Output the (X, Y) coordinate of the center of the cell containing the given text.  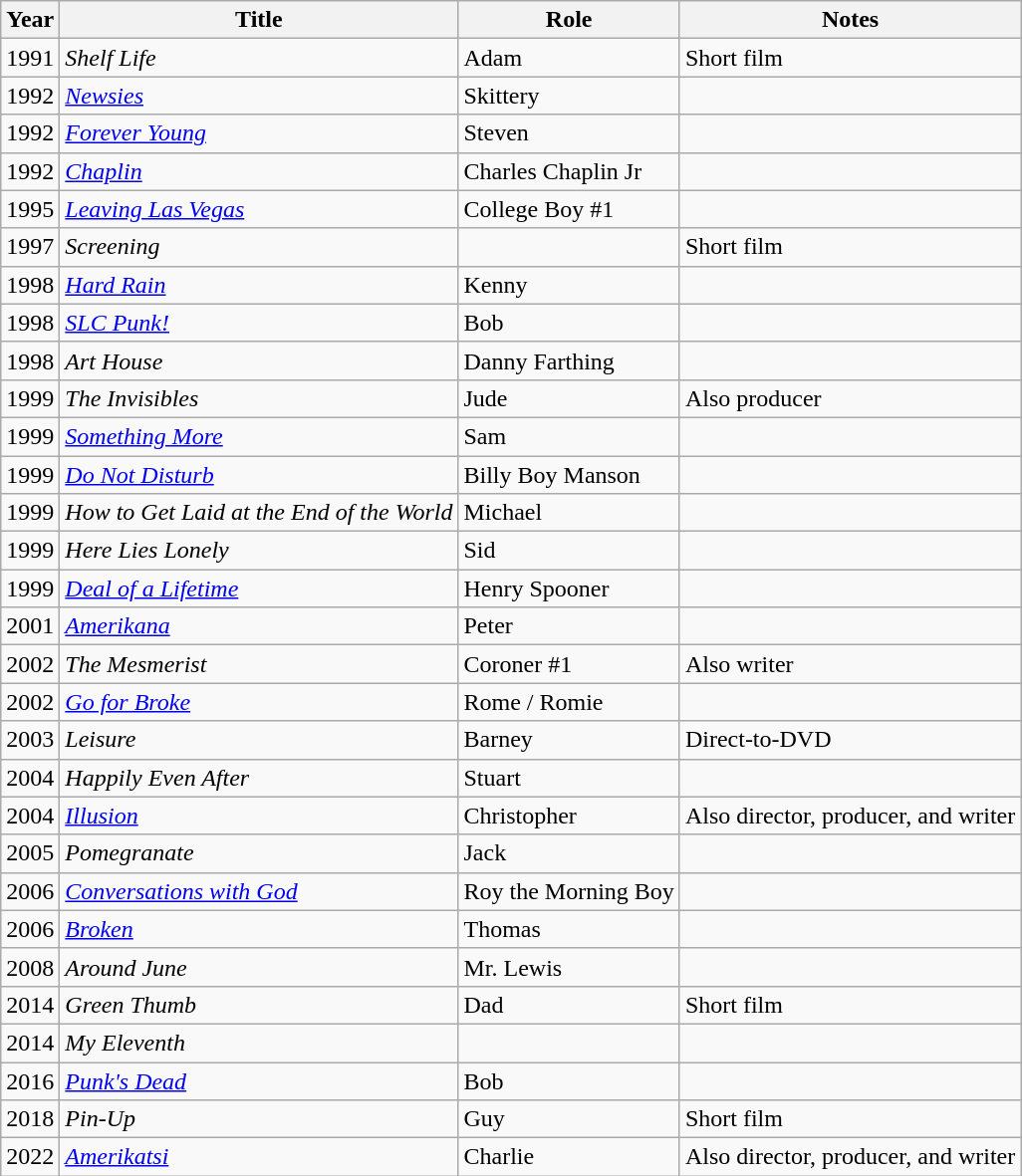
Green Thumb (259, 1005)
Leaving Las Vegas (259, 209)
2005 (30, 853)
Amerikatsi (259, 1157)
Jack (569, 853)
Guy (569, 1119)
2001 (30, 626)
Something More (259, 436)
Chaplin (259, 171)
Billy Boy Manson (569, 475)
Hard Rain (259, 285)
Christopher (569, 816)
Jude (569, 398)
Also writer (850, 664)
The Mesmerist (259, 664)
Skittery (569, 96)
Leisure (259, 740)
Around June (259, 967)
Peter (569, 626)
The Invisibles (259, 398)
Thomas (569, 929)
Screening (259, 247)
Forever Young (259, 133)
Pomegranate (259, 853)
Barney (569, 740)
Kenny (569, 285)
Coroner #1 (569, 664)
Go for Broke (259, 702)
Punk's Dead (259, 1080)
Dad (569, 1005)
Sam (569, 436)
Here Lies Lonely (259, 551)
How to Get Laid at the End of the World (259, 513)
Stuart (569, 778)
Shelf Life (259, 58)
Broken (259, 929)
My Eleventh (259, 1043)
Also producer (850, 398)
1997 (30, 247)
1991 (30, 58)
Danny Farthing (569, 360)
Amerikana (259, 626)
Henry Spooner (569, 588)
SLC Punk! (259, 323)
Role (569, 20)
Rome / Romie (569, 702)
Notes (850, 20)
Michael (569, 513)
Pin-Up (259, 1119)
Deal of a Lifetime (259, 588)
1995 (30, 209)
Charlie (569, 1157)
Art House (259, 360)
Illusion (259, 816)
Newsies (259, 96)
Mr. Lewis (569, 967)
Steven (569, 133)
Do Not Disturb (259, 475)
Happily Even After (259, 778)
Year (30, 20)
Sid (569, 551)
Title (259, 20)
2016 (30, 1080)
Roy the Morning Boy (569, 891)
2008 (30, 967)
Direct-to-DVD (850, 740)
2018 (30, 1119)
College Boy #1 (569, 209)
2003 (30, 740)
Charles Chaplin Jr (569, 171)
2022 (30, 1157)
Conversations with God (259, 891)
Adam (569, 58)
